Scan for the cell matching the given text and deliver its (x, y) coordinate at center. 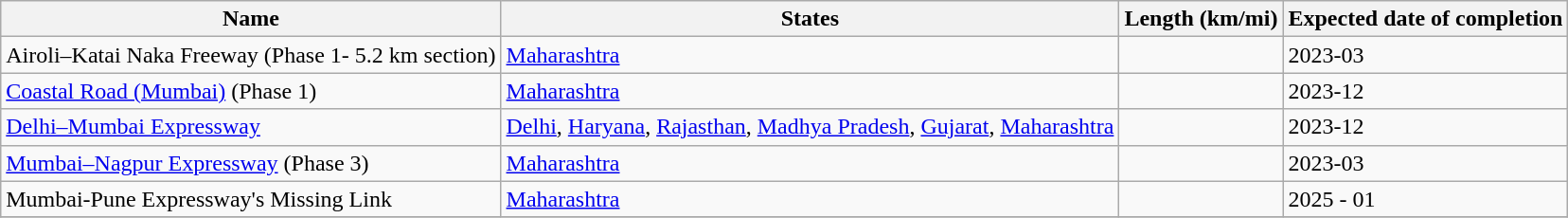
2025 - 01 (1426, 199)
Length (km/mi) (1201, 19)
States (811, 19)
Delhi–Mumbai Expressway (251, 127)
Expected date of completion (1426, 19)
Airoli–Katai Naka Freeway (Phase 1- 5.2 km section) (251, 55)
Mumbai–Nagpur Expressway (Phase 3) (251, 163)
Delhi, Haryana, Rajasthan, Madhya Pradesh, Gujarat, Maharashtra (811, 127)
Name (251, 19)
Coastal Road (Mumbai) (Phase 1) (251, 91)
Mumbai-Pune Expressway's Missing Link (251, 199)
